Detect which cell encompasses the target text, then output its (X, Y) center coordinate. 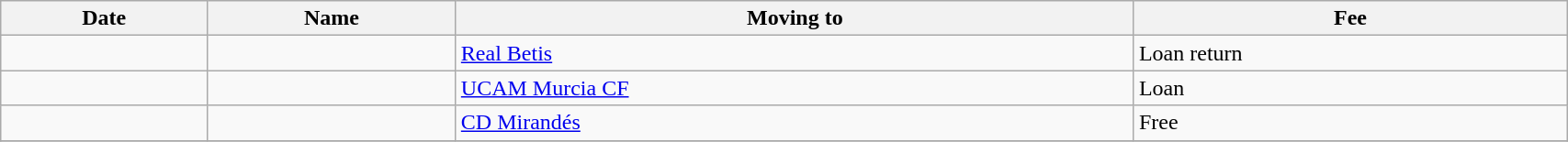
Date (105, 18)
CD Mirandés (795, 123)
Loan return (1350, 53)
Free (1350, 123)
Loan (1350, 88)
Name (333, 18)
Fee (1350, 18)
UCAM Murcia CF (795, 88)
Moving to (795, 18)
Real Betis (795, 53)
